Return (X, Y) of the center of cell containing provided text 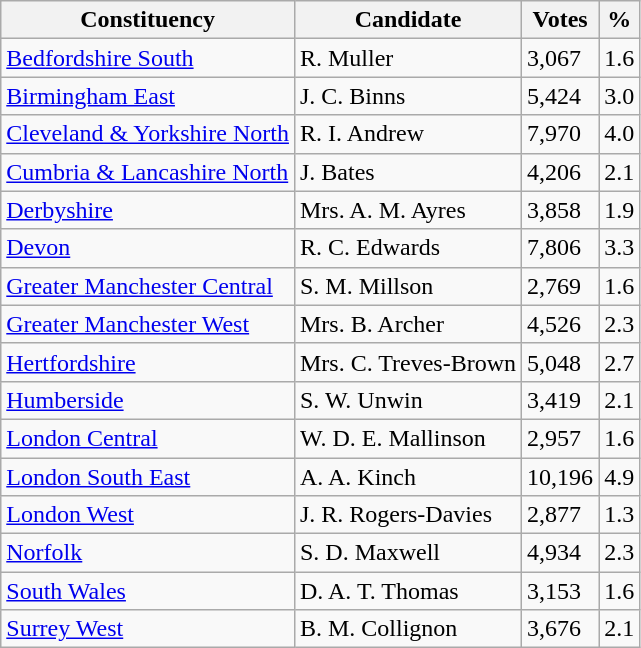
A. A. Kinch (408, 477)
2.7 (620, 362)
Cleveland & Yorkshire North (148, 134)
London Central (148, 438)
2,877 (560, 515)
B. M. Collignon (408, 629)
4,206 (560, 172)
Derbyshire (148, 210)
10,196 (560, 477)
3,676 (560, 629)
R. I. Andrew (408, 134)
2,957 (560, 438)
4,526 (560, 324)
Constituency (148, 20)
3.3 (620, 248)
3.0 (620, 96)
Votes (560, 20)
7,970 (560, 134)
2,769 (560, 286)
J. Bates (408, 172)
5,424 (560, 96)
Mrs. C. Treves-Brown (408, 362)
Candidate (408, 20)
Mrs. A. M. Ayres (408, 210)
Devon (148, 248)
S. W. Unwin (408, 400)
London West (148, 515)
Bedfordshire South (148, 58)
Birmingham East (148, 96)
% (620, 20)
4.0 (620, 134)
D. A. T. Thomas (408, 591)
3,067 (560, 58)
South Wales (148, 591)
Greater Manchester West (148, 324)
S. D. Maxwell (408, 553)
4.9 (620, 477)
Greater Manchester Central (148, 286)
London South East (148, 477)
1.9 (620, 210)
Hertfordshire (148, 362)
Humberside (148, 400)
J. R. Rogers-Davies (408, 515)
1.3 (620, 515)
W. D. E. Mallinson (408, 438)
Surrey West (148, 629)
3,858 (560, 210)
Mrs. B. Archer (408, 324)
3,419 (560, 400)
3,153 (560, 591)
7,806 (560, 248)
4,934 (560, 553)
Norfolk (148, 553)
5,048 (560, 362)
R. Muller (408, 58)
J. C. Binns (408, 96)
S. M. Millson (408, 286)
Cumbria & Lancashire North (148, 172)
R. C. Edwards (408, 248)
